Determine the [X, Y] coordinate at the center of the cell enclosing the given text.  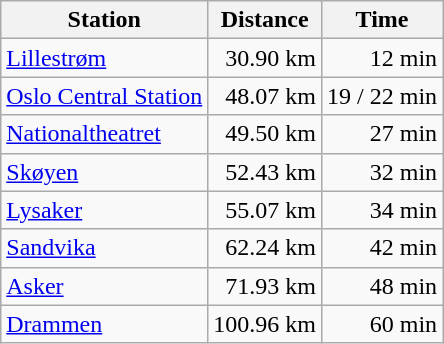
Time [382, 20]
42 min [382, 248]
55.07 km [265, 210]
Sandvika [104, 248]
100.96 km [265, 324]
62.24 km [265, 248]
Distance [265, 20]
49.50 km [265, 134]
48 min [382, 286]
Oslo Central Station [104, 96]
27 min [382, 134]
Station [104, 20]
34 min [382, 210]
Lysaker [104, 210]
Lillestrøm [104, 58]
12 min [382, 58]
Nationaltheatret [104, 134]
Drammen [104, 324]
Skøyen [104, 172]
52.43 km [265, 172]
48.07 km [265, 96]
30.90 km [265, 58]
19 / 22 min [382, 96]
60 min [382, 324]
32 min [382, 172]
71.93 km [265, 286]
Asker [104, 286]
